Output the (X, Y) coordinate of the center of the cell containing the given text.  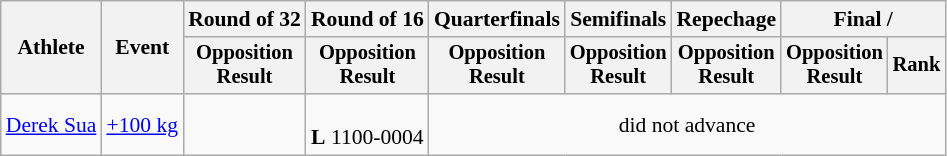
Round of 16 (368, 19)
did not advance (687, 124)
+100 kg (142, 124)
Semifinals (618, 19)
Final / (863, 19)
Rank (917, 66)
Quarterfinals (497, 19)
L 1100-0004 (368, 124)
Round of 32 (244, 19)
Derek Sua (52, 124)
Repechage (726, 19)
Event (142, 48)
Athlete (52, 48)
